For the text-containing cell, return its midpoint in (X, Y) coordinate format. 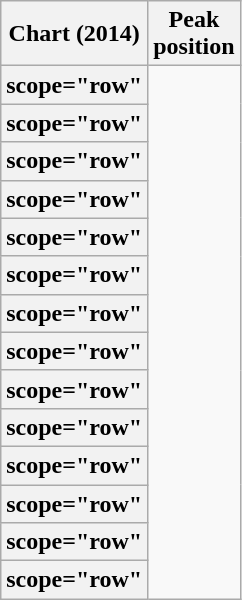
Peakposition (194, 34)
Chart (2014) (74, 34)
